For the text-containing cell, return its midpoint in [x, y] coordinate format. 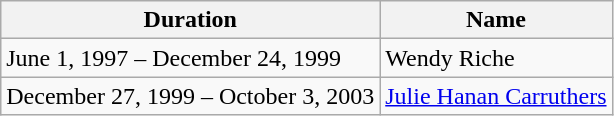
Julie Hanan Carruthers [496, 96]
December 27, 1999 – October 3, 2003 [190, 96]
Duration [190, 20]
June 1, 1997 – December 24, 1999 [190, 58]
Wendy Riche [496, 58]
Name [496, 20]
